Scan for the cell matching the given text and deliver its (X, Y) coordinate at center. 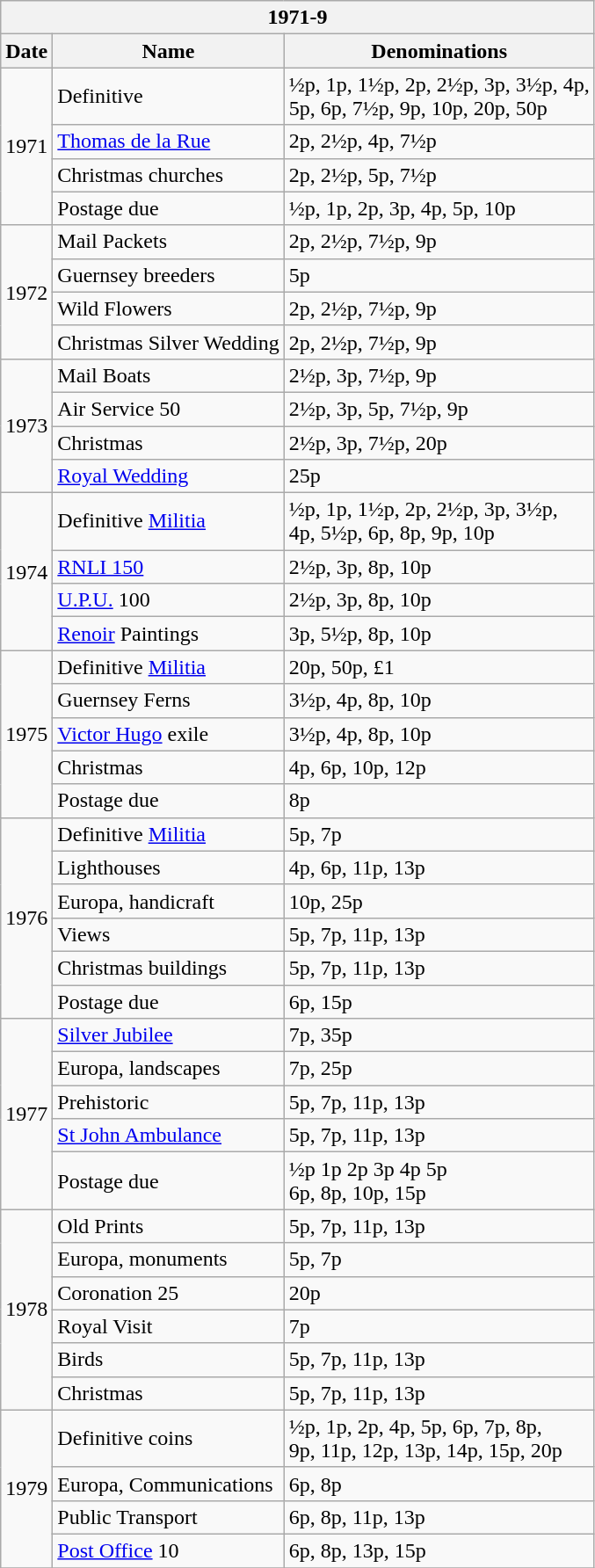
Guernsey breeders (169, 275)
4p, 6p, 11p, 13p (439, 867)
6p, 15p (439, 1001)
½p, 1p, 1½p, 2p, 2½p, 3p, 3½p, 4p, 5½p, 6p, 8p, 9p, 10p (439, 522)
Old Prints (169, 1226)
Views (169, 934)
Definitive (169, 97)
Denominations (439, 51)
20p (439, 1293)
RNLI 150 (169, 567)
Guernsey Ferns (169, 701)
Thomas de la Rue (169, 142)
2½p, 3p, 7½p, 20p (439, 442)
Name (169, 51)
½p, 1p, 1½p, 2p, 2½p, 3p, 3½p, 4p, 5p, 6p, 7½p, 9p, 10p, 20p, 50p (439, 97)
Royal Visit (169, 1326)
Christmas buildings (169, 968)
6p, 8p, 11p, 13p (439, 1517)
Coronation 25 (169, 1293)
2p, 2½p, 5p, 7½p (439, 175)
1976 (26, 918)
Date (26, 51)
3p, 5½p, 8p, 10p (439, 634)
Renoir Paintings (169, 634)
1971-9 (297, 18)
U.P.U. 100 (169, 600)
Definitive coins (169, 1438)
1979 (26, 1489)
7p, 35p (439, 1035)
½p, 1p, 2p, 3p, 4p, 5p, 10p (439, 208)
Lighthouses (169, 867)
Post Office 10 (169, 1550)
1971 (26, 146)
2½p, 3p, 7½p, 9p (439, 375)
Europa, monuments (169, 1259)
½p 1p 2p 3p 4p 5p 6p, 8p, 10p, 15p (439, 1181)
2p, 2½p, 4p, 7½p (439, 142)
Mail Packets (169, 242)
7p (439, 1326)
1973 (26, 425)
Europa, handicraft (169, 901)
1975 (26, 734)
Public Transport (169, 1517)
Europa, Communications (169, 1484)
Victor Hugo exile (169, 734)
Christmas churches (169, 175)
6p, 8p, 13p, 15p (439, 1550)
5p (439, 275)
10p, 25p (439, 901)
8p (439, 801)
Christmas Silver Wedding (169, 342)
Mail Boats (169, 375)
1974 (26, 571)
Wild Flowers (169, 309)
1972 (26, 292)
½p, 1p, 2p, 4p, 5p, 6p, 7p, 8p, 9p, 11p, 12p, 13p, 14p, 15p, 20p (439, 1438)
Birds (169, 1360)
2½p, 3p, 5p, 7½p, 9p (439, 409)
25p (439, 476)
1977 (26, 1114)
Royal Wedding (169, 476)
6p, 8p (439, 1484)
Air Service 50 (169, 409)
1978 (26, 1310)
4p, 6p, 10p, 12p (439, 767)
20p, 50p, £1 (439, 667)
Europa, landscapes (169, 1069)
7p, 25p (439, 1069)
St John Ambulance (169, 1136)
Silver Jubilee (169, 1035)
Prehistoric (169, 1102)
